Return the (X, Y) coordinate for the center point of the cell that contains the specified text.  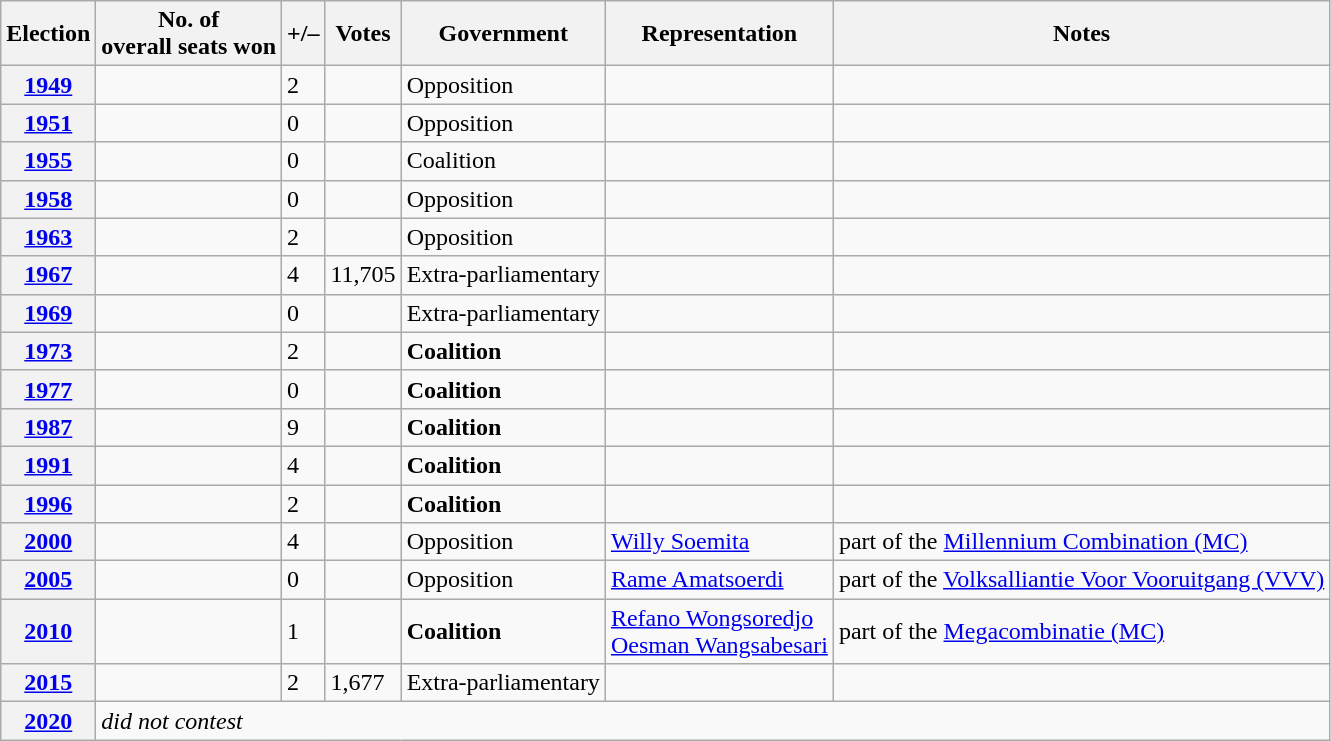
Government (503, 34)
Notes (1081, 34)
2015 (48, 683)
Refano WongsoredjoOesman Wangsabesari (719, 632)
Votes (363, 34)
+/– (304, 34)
1987 (48, 427)
2005 (48, 580)
1,677 (363, 683)
part of the Millennium Combination (MC) (1081, 542)
Rame Amatsoerdi (719, 580)
1977 (48, 389)
1996 (48, 503)
1 (304, 632)
11,705 (363, 275)
part of the Megacombinatie (MC) (1081, 632)
1958 (48, 199)
2010 (48, 632)
Willy Soemita (719, 542)
Representation (719, 34)
No. ofoverall seats won (189, 34)
1973 (48, 351)
Election (48, 34)
2020 (48, 721)
1967 (48, 275)
1969 (48, 313)
part of the Volksalliantie Voor Vooruitgang (VVV) (1081, 580)
2000 (48, 542)
1949 (48, 85)
1955 (48, 161)
did not contest (713, 721)
1951 (48, 123)
1991 (48, 465)
9 (304, 427)
1963 (48, 237)
